Find where the given text appears and provide that cell's center as [X, Y] coordinate. 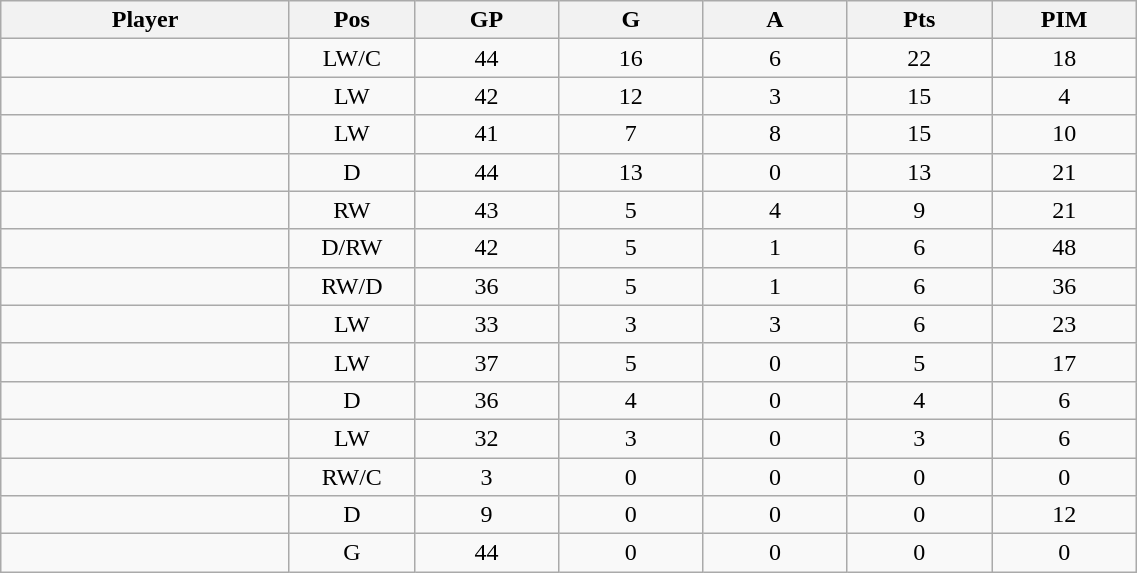
PIM [1064, 20]
7 [631, 134]
RW/C [352, 477]
LW/C [352, 58]
33 [486, 324]
GP [486, 20]
RW [352, 210]
RW/D [352, 286]
A [775, 20]
8 [775, 134]
22 [919, 58]
Pts [919, 20]
18 [1064, 58]
43 [486, 210]
D/RW [352, 248]
23 [1064, 324]
Player [146, 20]
41 [486, 134]
37 [486, 362]
Pos [352, 20]
16 [631, 58]
17 [1064, 362]
32 [486, 438]
10 [1064, 134]
48 [1064, 248]
